Determine the [x, y] coordinate at the center of the cell enclosing the given text.  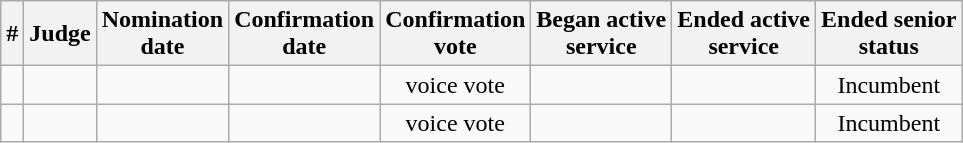
Ended activeservice [744, 34]
Judge [60, 34]
Confirmationvote [456, 34]
Ended seniorstatus [889, 34]
Began activeservice [602, 34]
Nominationdate [162, 34]
# [12, 34]
Confirmationdate [304, 34]
